Return (X, Y) of the center of cell containing provided text 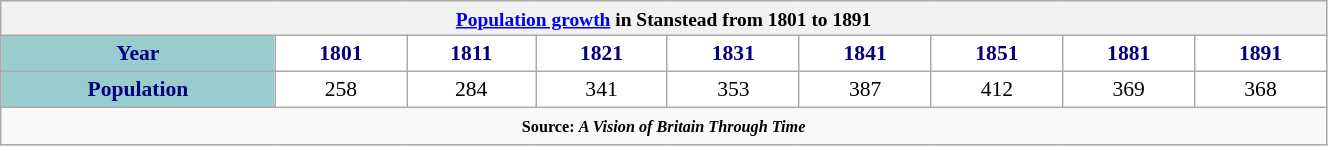
1811 (472, 54)
284 (472, 90)
1801 (341, 54)
Population growth in Stanstead from 1801 to 1891 (664, 18)
341 (602, 90)
258 (341, 90)
Year (138, 54)
1831 (733, 54)
1881 (1129, 54)
353 (733, 90)
387 (865, 90)
1891 (1261, 54)
369 (1129, 90)
1851 (997, 54)
412 (997, 90)
1841 (865, 54)
Source: A Vision of Britain Through Time (664, 126)
1821 (602, 54)
Population (138, 90)
368 (1261, 90)
